Output the (X, Y) coordinate of the center of the cell containing the given text.  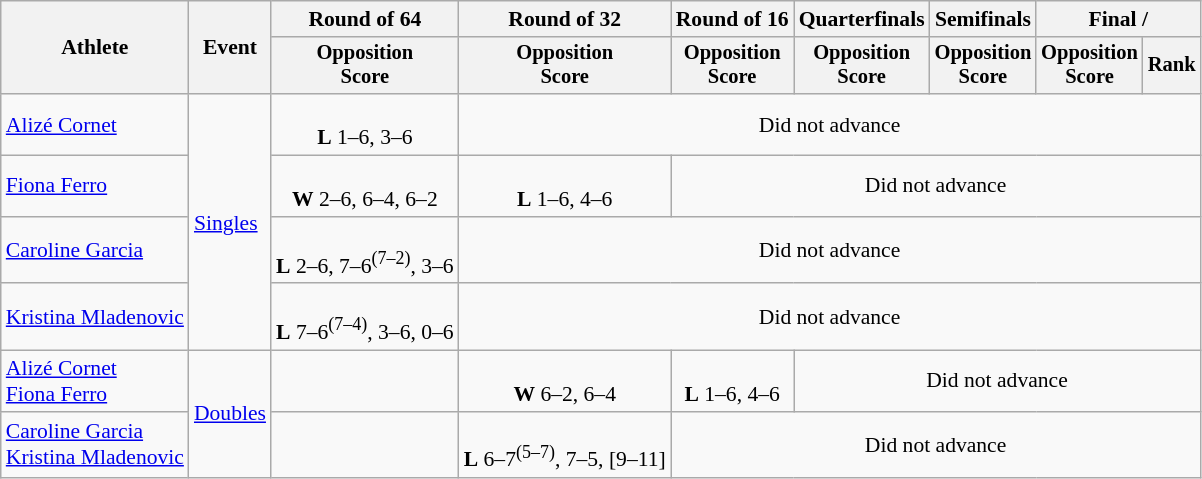
Quarterfinals (862, 19)
Rank (1172, 66)
L 2–6, 7–6(7–2), 3–6 (365, 250)
Kristina Mladenovic (95, 318)
Semifinals (984, 19)
L 7–6(7–4), 3–6, 0–6 (365, 318)
Athlete (95, 48)
Alizé Cornet (95, 124)
Round of 64 (365, 19)
L 6–7(5–7), 7–5, [9–11] (565, 444)
Round of 16 (732, 19)
Caroline Garcia (95, 250)
W 6–2, 6–4 (565, 380)
Doubles (230, 414)
L 1–6, 3–6 (365, 124)
Round of 32 (565, 19)
Singles (230, 222)
Caroline GarciaKristina Mladenovic (95, 444)
Event (230, 48)
W 2–6, 6–4, 6–2 (365, 186)
Alizé CornetFiona Ferro (95, 380)
Final / (1118, 19)
Fiona Ferro (95, 186)
